Pinpoint the cell where the given text exists, returning its [X, Y] midpoint coordinate. 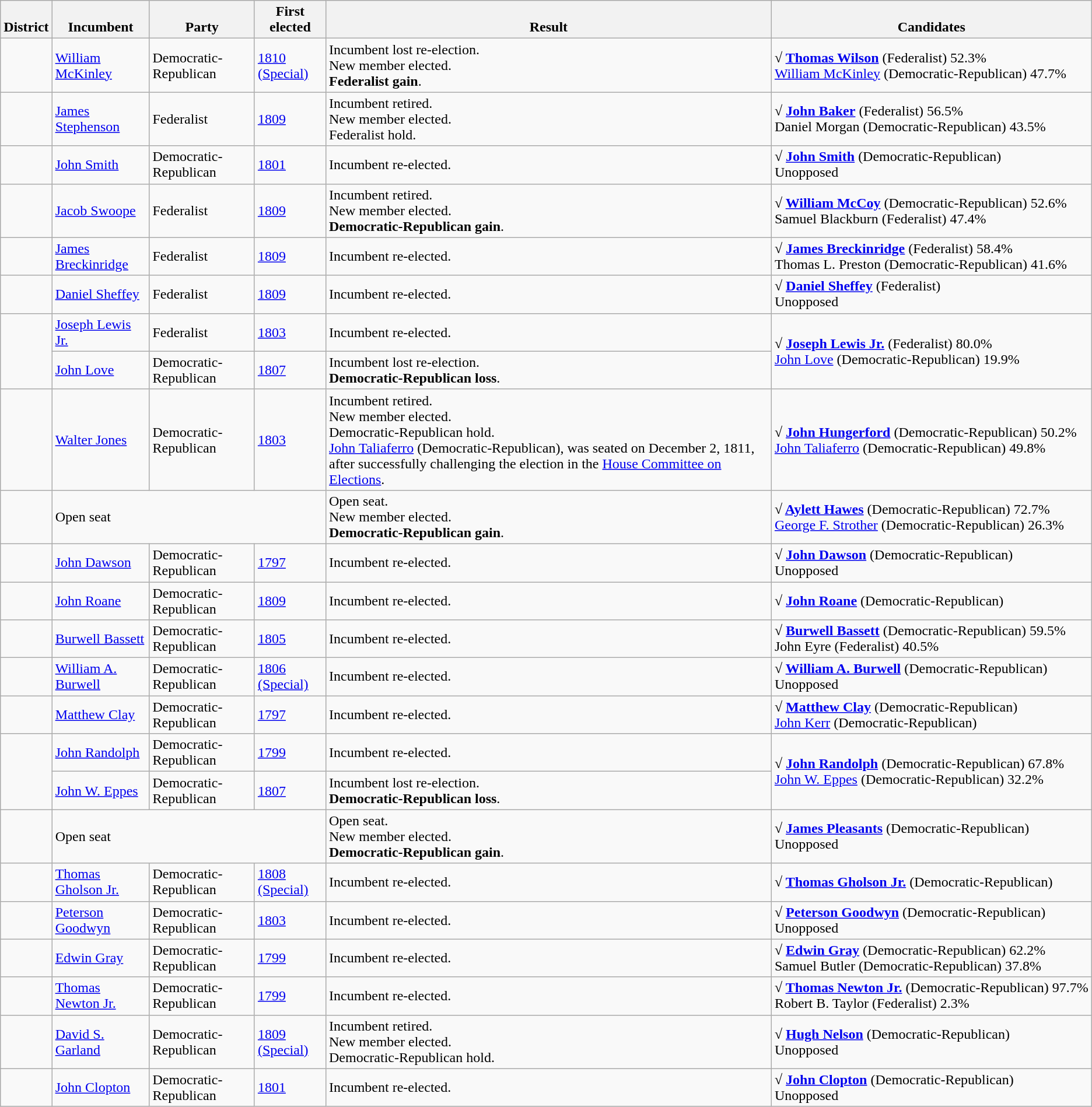
David S. Garland [100, 1042]
John Roane [100, 601]
1806 (Special) [290, 677]
√ Edwin Gray (Democratic-Republican) 62.2%Samuel Butler (Democratic-Republican) 37.8% [931, 958]
√ Peterson Goodwyn (Democratic-Republican)Unopposed [931, 920]
√ John Randolph (Democratic-Republican) 67.8%John W. Eppes (Democratic-Republican) 32.2% [931, 772]
√ William A. Burwell (Democratic-Republican)Unopposed [931, 677]
John Clopton [100, 1087]
Incumbent retired.New member elected.Federalist hold. [548, 119]
Result [548, 20]
Burwell Bassett [100, 639]
√ Daniel Sheffey (Federalist)Unopposed [931, 294]
John Dawson [100, 562]
√ John Hungerford (Democratic-Republican) 50.2%John Taliaferro (Democratic-Republican) 49.8% [931, 440]
Firstelected [290, 20]
1805 [290, 639]
Candidates [931, 20]
Incumbent lost re-election.New member elected.Federalist gain. [548, 65]
James Stephenson [100, 119]
√ William McCoy (Democratic-Republican) 52.6%Samuel Blackburn (Federalist) 47.4% [931, 211]
Walter Jones [100, 440]
√ Joseph Lewis Jr. (Federalist) 80.0%John Love (Democratic-Republican) 19.9% [931, 351]
Joseph Lewis Jr. [100, 332]
Peterson Goodwyn [100, 920]
Edwin Gray [100, 958]
Daniel Sheffey [100, 294]
1810 (Special) [290, 65]
John Smith [100, 164]
Incumbent [100, 20]
√ John Clopton (Democratic-Republican)Unopposed [931, 1087]
William A. Burwell [100, 677]
Thomas Gholson Jr. [100, 882]
√ Thomas Newton Jr. (Democratic-Republican) 97.7%Robert B. Taylor (Federalist) 2.3% [931, 996]
√ Hugh Nelson (Democratic-Republican)Unopposed [931, 1042]
√ John Smith (Democratic-Republican)Unopposed [931, 164]
Party [202, 20]
Incumbent retired.New member elected.Democratic-Republican gain. [548, 211]
√ John Roane (Democratic-Republican) [931, 601]
John W. Eppes [100, 791]
√ John Dawson (Democratic-Republican)Unopposed [931, 562]
James Breckinridge [100, 257]
√ Thomas Wilson (Federalist) 52.3%William McKinley (Democratic-Republican) 47.7% [931, 65]
District [26, 20]
√ Aylett Hawes (Democratic-Republican) 72.7%George F. Strother (Democratic-Republican) 26.3% [931, 517]
William McKinley [100, 65]
Jacob Swoope [100, 211]
Incumbent retired.New member elected.Democratic-Republican hold. [548, 1042]
1809 (Special) [290, 1042]
John Randolph [100, 752]
√ James Pleasants (Democratic-Republican)Unopposed [931, 836]
John Love [100, 370]
1808 (Special) [290, 882]
Thomas Newton Jr. [100, 996]
√ James Breckinridge (Federalist) 58.4%Thomas L. Preston (Democratic-Republican) 41.6% [931, 257]
√ John Baker (Federalist) 56.5%Daniel Morgan (Democratic-Republican) 43.5% [931, 119]
Matthew Clay [100, 715]
√ Matthew Clay (Democratic-Republican)John Kerr (Democratic-Republican) [931, 715]
√ Thomas Gholson Jr. (Democratic-Republican) [931, 882]
√ Burwell Bassett (Democratic-Republican) 59.5%John Eyre (Federalist) 40.5% [931, 639]
